Extract the (X, Y) coordinate from the center of the cell holding the provided text.  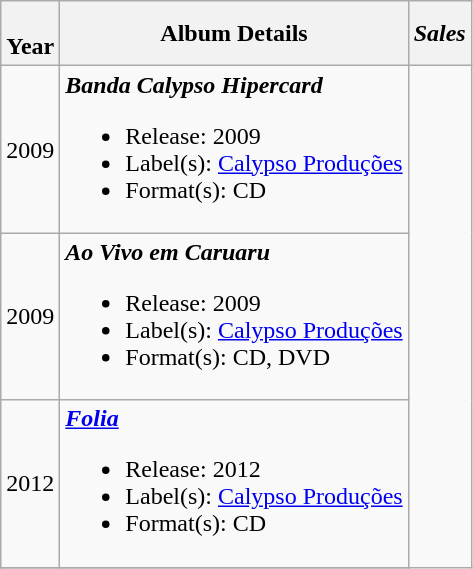
Sales (440, 34)
Year (30, 34)
FoliaRelease: 2012Label(s): Calypso ProduçõesFormat(s): CD (234, 484)
Album Details (234, 34)
2012 (30, 484)
Banda Calypso HipercardRelease: 2009Label(s): Calypso ProduçõesFormat(s): CD (234, 150)
Ao Vivo em CaruaruRelease: 2009Label(s): Calypso ProduçõesFormat(s): CD, DVD (234, 316)
